Locate the cell with the specified text and output its [X, Y] center coordinate. 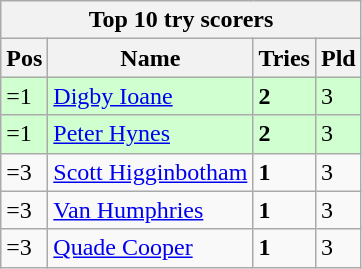
Van Humphries [150, 210]
Pos [24, 58]
Peter Hynes [150, 134]
Name [150, 58]
Quade Cooper [150, 248]
Top 10 try scorers [181, 20]
Digby Ioane [150, 96]
Scott Higginbotham [150, 172]
Tries [284, 58]
Pld [338, 58]
